Return the (x, y) coordinate for the center point of the cell that contains the specified text.  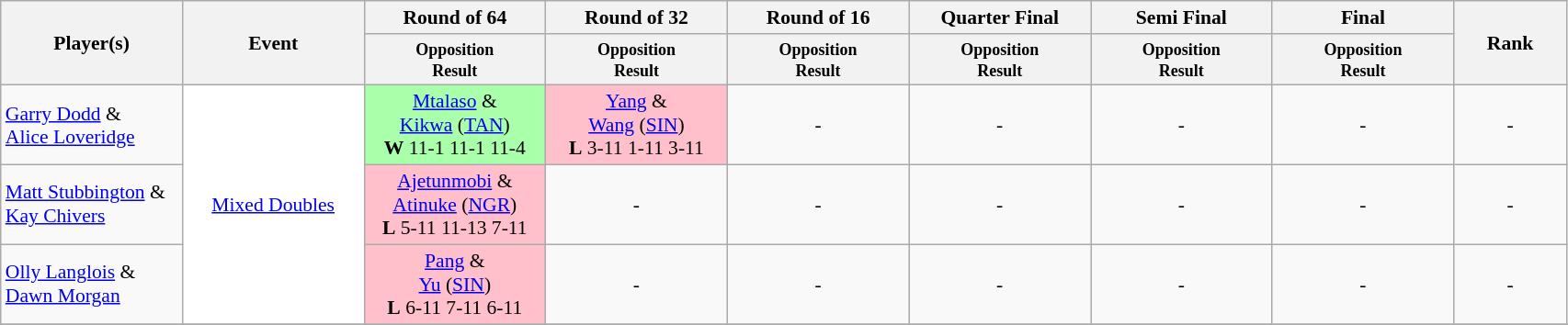
Mtalaso &Kikwa (TAN)W 11-1 11-1 11-4 (455, 125)
Round of 64 (455, 17)
Event (273, 43)
Garry Dodd &Alice Loveridge (92, 125)
Semi Final (1181, 17)
Matt Stubbington &Kay Chivers (92, 206)
Pang &Yu (SIN)L 6-11 7-11 6-11 (455, 285)
Final (1363, 17)
Rank (1511, 43)
Round of 32 (637, 17)
Quarter Final (1000, 17)
Mixed Doubles (273, 205)
Player(s) (92, 43)
Yang &Wang (SIN)L 3-11 1-11 3-11 (637, 125)
Round of 16 (818, 17)
Olly Langlois &Dawn Morgan (92, 285)
Ajetunmobi &Atinuke (NGR)L 5-11 11-13 7-11 (455, 206)
